Determine the [x, y] coordinate at the center of the cell enclosing the given text.  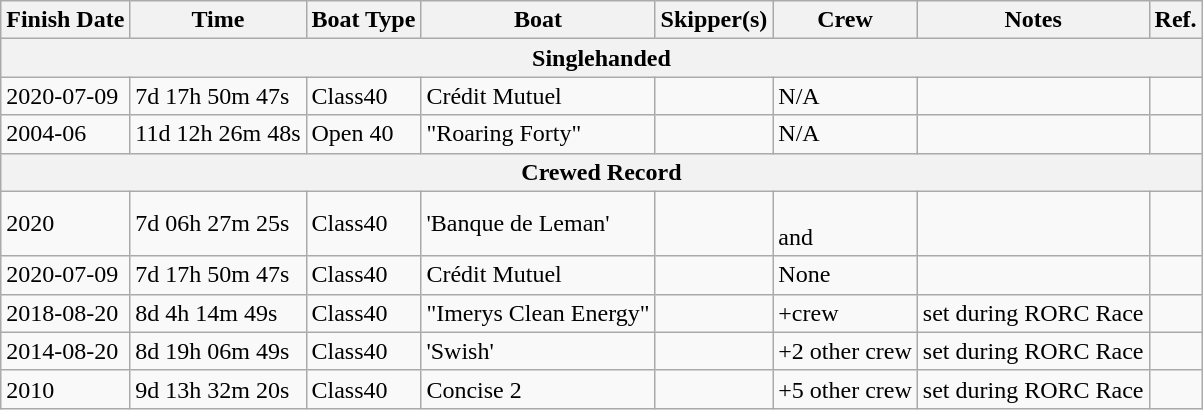
Ref. [1176, 20]
11d 12h 26m 48s [218, 134]
Skipper(s) [714, 20]
Finish Date [66, 20]
Singlehanded [602, 58]
+5 other crew [846, 389]
2020 [66, 224]
Boat [538, 20]
8d 19h 06m 49s [218, 351]
Notes [1033, 20]
Crew [846, 20]
2018-08-20 [66, 313]
9d 13h 32m 20s [218, 389]
and [846, 224]
Concise 2 [538, 389]
Boat Type [364, 20]
"Imerys Clean Energy" [538, 313]
8d 4h 14m 49s [218, 313]
2014-08-20 [66, 351]
'Swish' [538, 351]
+crew [846, 313]
Crewed Record [602, 172]
None [846, 275]
'Banque de Leman' [538, 224]
2010 [66, 389]
Open 40 [364, 134]
2004-06 [66, 134]
7d 06h 27m 25s [218, 224]
Time [218, 20]
+2 other crew [846, 351]
"Roaring Forty" [538, 134]
